Determine the (x, y) coordinate at the center of the cell enclosing the given text.  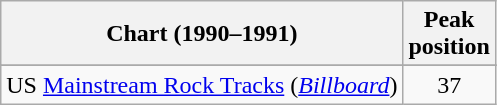
Chart (1990–1991) (202, 34)
Peakposition (449, 34)
US Mainstream Rock Tracks (Billboard) (202, 85)
37 (449, 85)
